Determine the [x, y] coordinate at the center of the cell enclosing the given text.  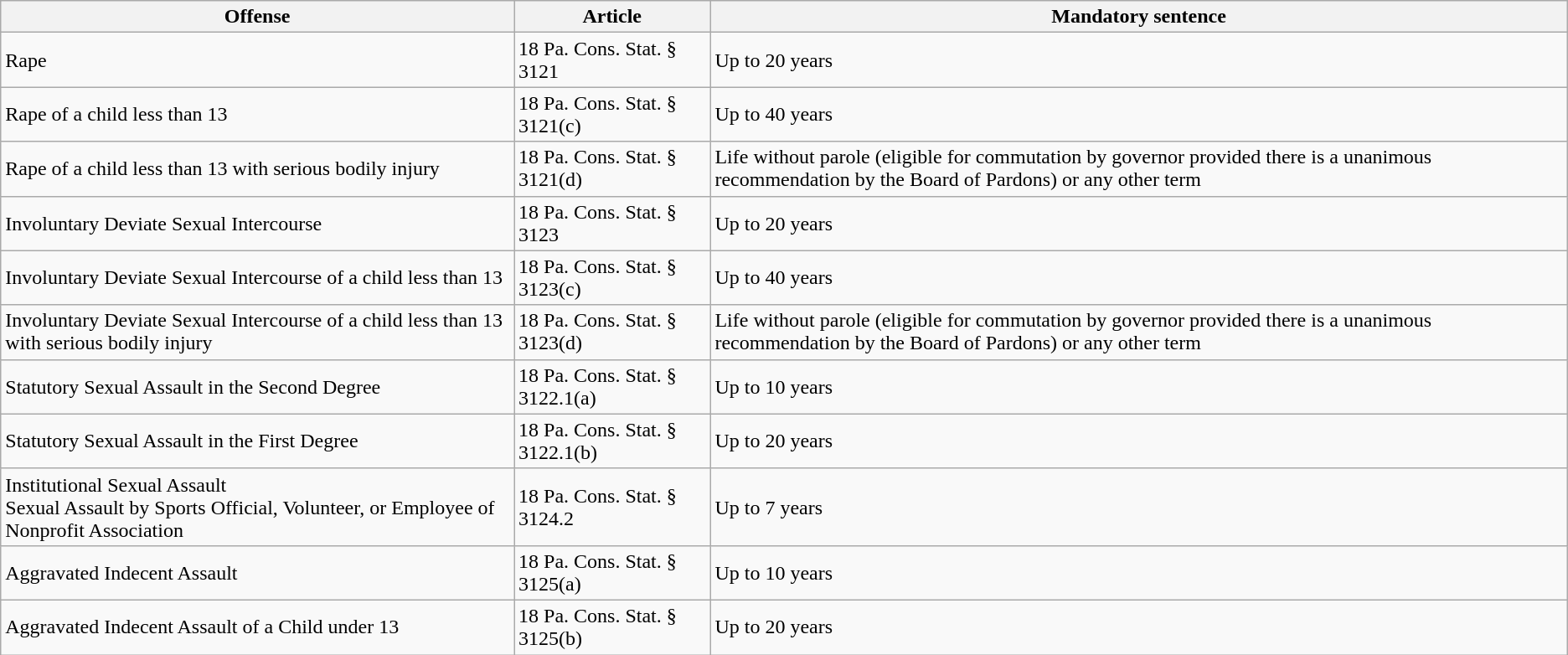
Involuntary Deviate Sexual Intercourse of a child less than 13 [258, 278]
18 Pa. Cons. Stat. § 3123 [612, 223]
Statutory Sexual Assault in the First Degree [258, 441]
Mandatory sentence [1139, 17]
18 Pa. Cons. Stat. § 3122.1(b) [612, 441]
Rape [258, 60]
Offense [258, 17]
18 Pa. Cons. Stat. § 3125(b) [612, 627]
18 Pa. Cons. Stat. § 3124.2 [612, 507]
18 Pa. Cons. Stat. § 3121 [612, 60]
18 Pa. Cons. Stat. § 3125(a) [612, 573]
Rape of a child less than 13 [258, 114]
Involuntary Deviate Sexual Intercourse of a child less than 13 with serious bodily injury [258, 332]
18 Pa. Cons. Stat. § 3121(d) [612, 169]
18 Pa. Cons. Stat. § 3122.1(a) [612, 387]
18 Pa. Cons. Stat. § 3123(d) [612, 332]
Institutional Sexual AssaultSexual Assault by Sports Official, Volunteer, or Employee of Nonprofit Association [258, 507]
Aggravated Indecent Assault of a Child under 13 [258, 627]
18 Pa. Cons. Stat. § 3123(c) [612, 278]
Aggravated Indecent Assault [258, 573]
Involuntary Deviate Sexual Intercourse [258, 223]
Statutory Sexual Assault in the Second Degree [258, 387]
Rape of a child less than 13 with serious bodily injury [258, 169]
18 Pa. Cons. Stat. § 3121(c) [612, 114]
Article [612, 17]
Up to 7 years [1139, 507]
